Find where the given text appears and provide that cell's center as (X, Y) coordinate. 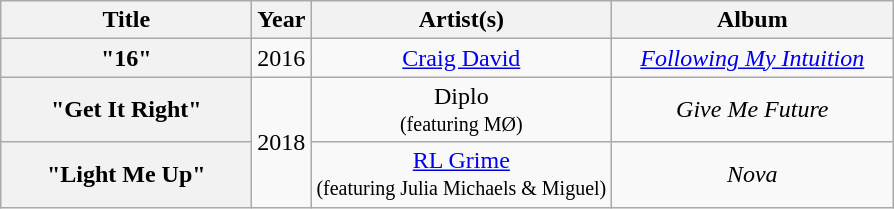
RL Grime (featuring Julia Michaels & Miguel) (462, 174)
Craig David (462, 58)
Diplo (featuring MØ) (462, 110)
Artist(s) (462, 20)
Title (126, 20)
"Get It Right" (126, 110)
Nova (752, 174)
Year (282, 20)
Following My Intuition (752, 58)
"16" (126, 58)
2016 (282, 58)
"Light Me Up" (126, 174)
Give Me Future (752, 110)
Album (752, 20)
2018 (282, 142)
